Extract the (X, Y) coordinate from the center of the cell holding the provided text.  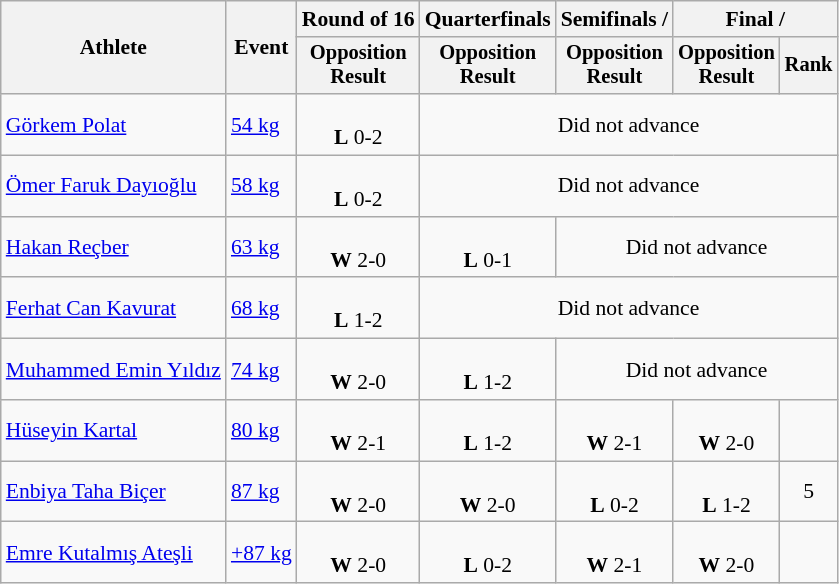
Ömer Faruk Dayıoğlu (114, 186)
87 kg (262, 492)
Rank (809, 66)
58 kg (262, 186)
68 kg (262, 308)
+87 kg (262, 552)
Quarterfinals (488, 19)
Enbiya Taha Biçer (114, 492)
Emre Kutalmış Ateşli (114, 552)
63 kg (262, 248)
74 kg (262, 370)
Hüseyin Kartal (114, 430)
Hakan Reçber (114, 248)
80 kg (262, 430)
Görkem Polat (114, 124)
Round of 16 (358, 19)
Semifinals / (614, 19)
Muhammed Emin Yıldız (114, 370)
Event (262, 48)
Ferhat Can Kavurat (114, 308)
5 (809, 492)
54 kg (262, 124)
Athlete (114, 48)
Final / (755, 19)
L 0-1 (488, 248)
